Scan for the cell matching the given text and deliver its [x, y] coordinate at center. 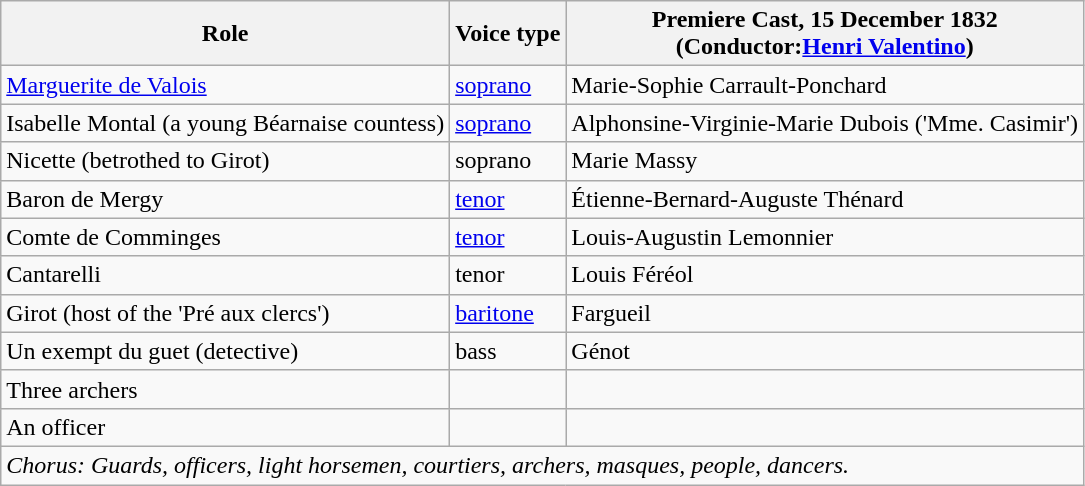
Louis Féréol [825, 275]
Role [226, 34]
Cantarelli [226, 275]
Premiere Cast, 15 December 1832 (Conductor:Henri Valentino) [825, 34]
Isabelle Montal (a young Béarnaise countess) [226, 123]
Comte de Comminges [226, 237]
Marie-Sophie Carrault-Ponchard [825, 85]
Alphonsine-Virginie-Marie Dubois ('Mme. Casimir') [825, 123]
Baron de Mergy [226, 199]
bass [508, 351]
Chorus: Guards, officers, light horsemen, courtiers, archers, masques, people, dancers. [542, 465]
Fargueil [825, 313]
Génot [825, 351]
Louis-Augustin Lemonnier [825, 237]
Voice type [508, 34]
An officer [226, 427]
Un exempt du guet (detective) [226, 351]
Étienne-Bernard-Auguste Thénard [825, 199]
baritone [508, 313]
Marie Massy [825, 161]
Three archers [226, 389]
Girot (host of the 'Pré aux clercs') [226, 313]
Nicette (betrothed to Girot) [226, 161]
Marguerite de Valois [226, 85]
